Identify which cell holds the provided text, then report its (x, y) central coordinate. 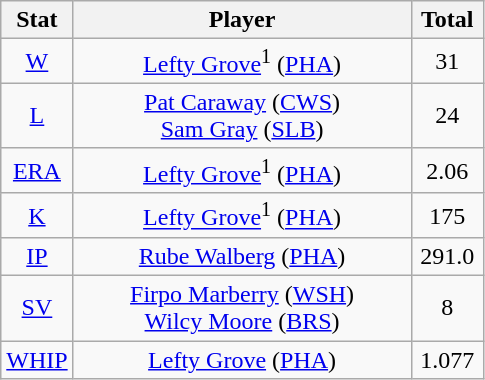
Rube Walberg (PHA) (242, 257)
24 (447, 116)
SV (37, 308)
1.077 (447, 360)
2.06 (447, 170)
Total (447, 20)
W (37, 62)
31 (447, 62)
Pat Caraway (CWS)Sam Gray (SLB) (242, 116)
Player (242, 20)
Lefty Grove (PHA) (242, 360)
WHIP (37, 360)
Stat (37, 20)
K (37, 216)
IP (37, 257)
Firpo Marberry (WSH)Wilcy Moore (BRS) (242, 308)
175 (447, 216)
ERA (37, 170)
291.0 (447, 257)
L (37, 116)
8 (447, 308)
